Extract the [X, Y] coordinate from the center of the cell holding the provided text.  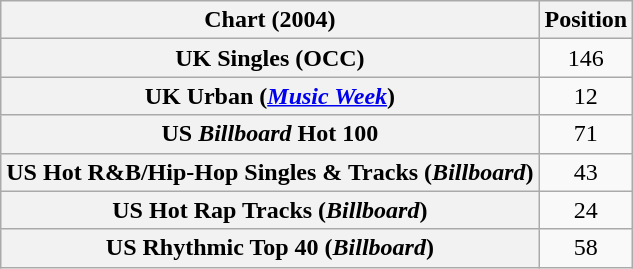
24 [586, 210]
US Billboard Hot 100 [270, 134]
58 [586, 248]
US Hot R&B/Hip-Hop Singles & Tracks (Billboard) [270, 172]
US Rhythmic Top 40 (Billboard) [270, 248]
71 [586, 134]
Chart (2004) [270, 20]
Position [586, 20]
12 [586, 96]
UK Urban (Music Week) [270, 96]
43 [586, 172]
US Hot Rap Tracks (Billboard) [270, 210]
146 [586, 58]
UK Singles (OCC) [270, 58]
